Find where the given text appears and provide that cell's center as (x, y) coordinate. 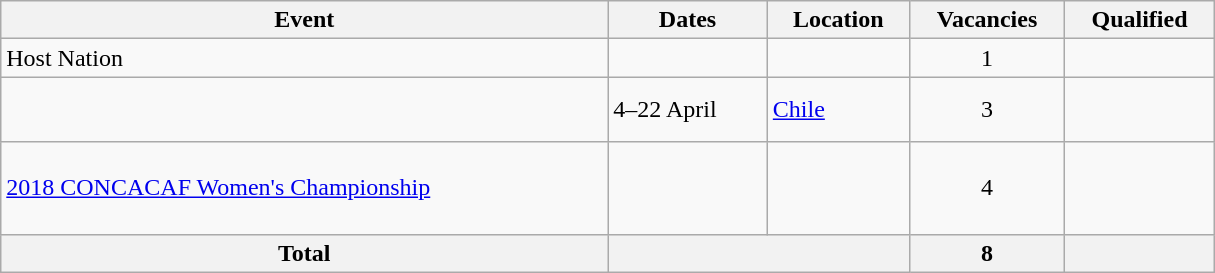
Chile (838, 110)
4–22 April (688, 110)
Location (838, 20)
Dates (688, 20)
Qualified (1140, 20)
4 (987, 188)
8 (987, 253)
3 (987, 110)
Event (304, 20)
Total (304, 253)
Vacancies (987, 20)
Host Nation (304, 58)
1 (987, 58)
2018 CONCACAF Women's Championship (304, 188)
